Output the (X, Y) coordinate of the center of the cell containing the given text.  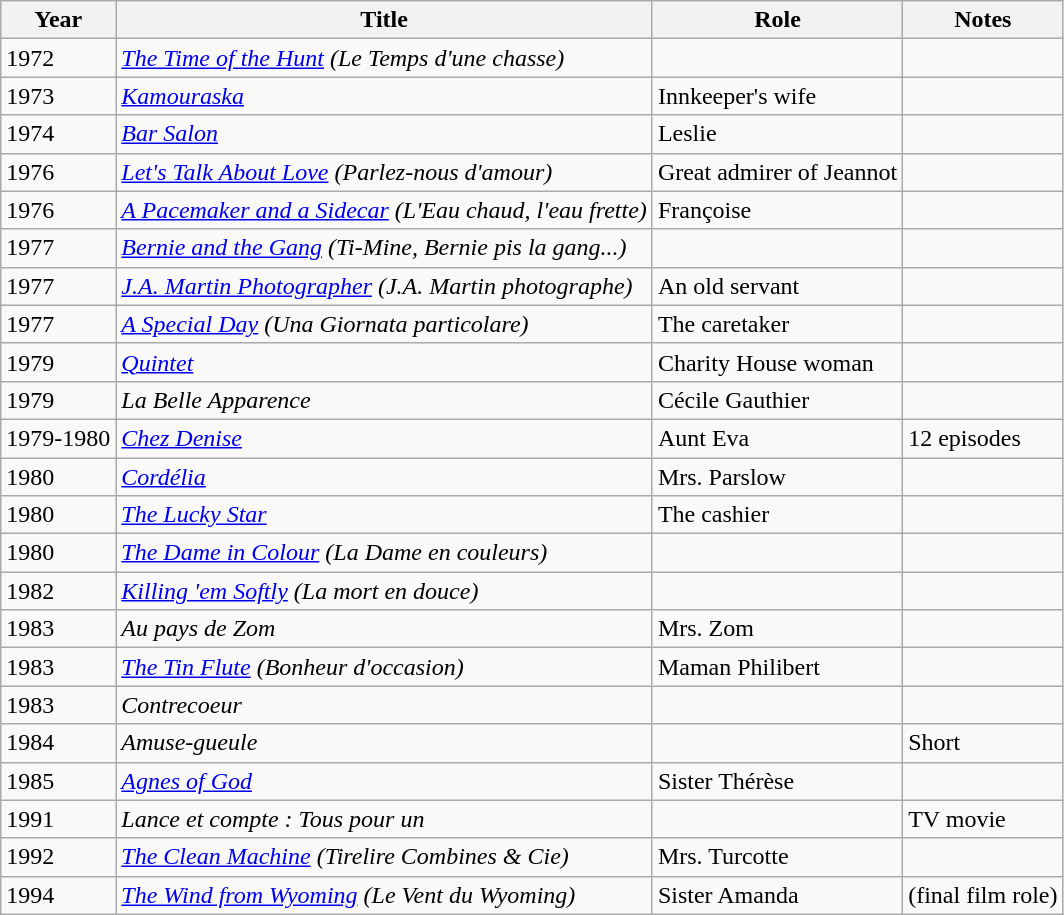
Agnes of God (384, 781)
The Wind from Wyoming (Le Vent du Wyoming) (384, 895)
Chez Denise (384, 438)
1985 (58, 781)
The Tin Flute (Bonheur d'occasion) (384, 667)
Quintet (384, 362)
Innkeeper's wife (777, 96)
TV movie (983, 819)
A Special Day (Una Giornata particolare) (384, 324)
Cordélia (384, 477)
Great admirer of Jeannot (777, 172)
Bernie and the Gang (Ti-Mine, Bernie pis la gang...) (384, 248)
1979-1980 (58, 438)
(final film role) (983, 895)
Mrs. Turcotte (777, 857)
Year (58, 20)
Mrs. Zom (777, 629)
The Lucky Star (384, 515)
Au pays de Zom (384, 629)
The cashier (777, 515)
Sister Thérèse (777, 781)
1972 (58, 58)
Sister Amanda (777, 895)
1984 (58, 743)
J.A. Martin Photographer (J.A. Martin photographe) (384, 286)
Role (777, 20)
Let's Talk About Love (Parlez-nous d'amour) (384, 172)
The Dame in Colour (La Dame en couleurs) (384, 553)
Kamouraska (384, 96)
1992 (58, 857)
The Time of the Hunt (Le Temps d'une chasse) (384, 58)
Aunt Eva (777, 438)
Charity House woman (777, 362)
Contrecoeur (384, 705)
The Clean Machine (Tirelire Combines & Cie) (384, 857)
A Pacemaker and a Sidecar (L'Eau chaud, l'eau frette) (384, 210)
La Belle Apparence (384, 400)
Françoise (777, 210)
1991 (58, 819)
Leslie (777, 134)
The caretaker (777, 324)
Bar Salon (384, 134)
1982 (58, 591)
Killing 'em Softly (La mort en douce) (384, 591)
Mrs. Parslow (777, 477)
1973 (58, 96)
Short (983, 743)
An old servant (777, 286)
Cécile Gauthier (777, 400)
Maman Philibert (777, 667)
Title (384, 20)
12 episodes (983, 438)
Amuse-gueule (384, 743)
Notes (983, 20)
1994 (58, 895)
Lance et compte : Tous pour un (384, 819)
1974 (58, 134)
